Output the [x, y] coordinate of the center of the cell containing the given text.  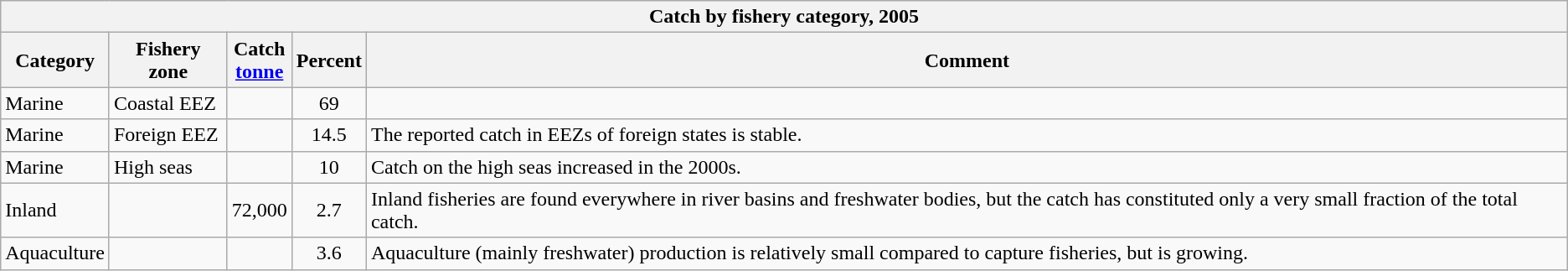
Coastal EEZ [168, 103]
Catch on the high seas increased in the 2000s. [967, 167]
Aquaculture (mainly freshwater) production is relatively small compared to capture fisheries, but is growing. [967, 253]
Percent [328, 60]
High seas [168, 167]
Inland [55, 210]
3.6 [328, 253]
14.5 [328, 135]
72,000 [260, 210]
Aquaculture [55, 253]
69 [328, 103]
Catchtonne [260, 60]
Comment [967, 60]
Catch by fishery category, 2005 [784, 17]
Category [55, 60]
Fishery zone [168, 60]
The reported catch in EEZs of foreign states is stable. [967, 135]
10 [328, 167]
2.7 [328, 210]
Foreign EEZ [168, 135]
